For the text-containing cell, return its midpoint in (X, Y) coordinate format. 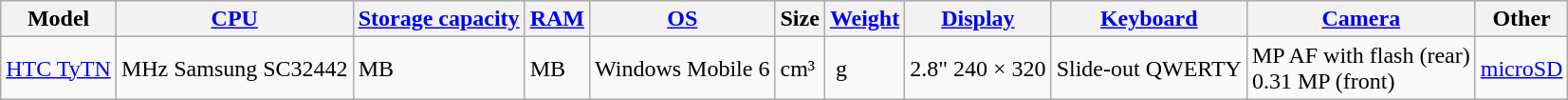
Windows Mobile 6 (683, 69)
RAM (557, 19)
Weight (864, 19)
CPU (234, 19)
MP AF with flash (rear) 0.31 MP (front) (1360, 69)
OS (683, 19)
Other (1522, 19)
Camera (1360, 19)
Keyboard (1149, 19)
Model (59, 19)
MHz Samsung SC32442 (234, 69)
HTC TyTN (59, 69)
cm³ (800, 69)
Size (800, 19)
microSD (1522, 69)
g (864, 69)
2.8" 240 × 320 (978, 69)
Display (978, 19)
Slide-out QWERTY (1149, 69)
Storage capacity (438, 19)
